Detect which cell encompasses the target text, then output its (x, y) center coordinate. 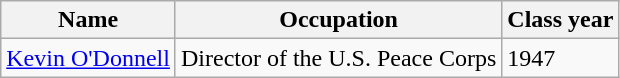
1947 (560, 58)
Name (88, 20)
Director of the U.S. Peace Corps (338, 58)
Kevin O'Donnell (88, 58)
Occupation (338, 20)
Class year (560, 20)
